Provide the (X, Y) coordinate of the cell's center where the given text is located.  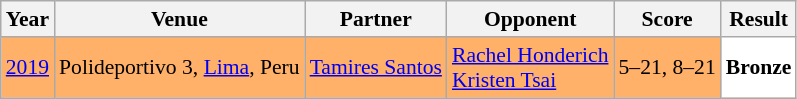
Opponent (530, 19)
Result (759, 19)
Venue (180, 19)
Year (28, 19)
2019 (28, 68)
Polideportivo 3, Lima, Peru (180, 68)
Tamires Santos (376, 68)
5–21, 8–21 (668, 68)
Rachel Honderich Kristen Tsai (530, 68)
Score (668, 19)
Partner (376, 19)
Bronze (759, 68)
